Pinpoint the cell where the given text exists, returning its [X, Y] midpoint coordinate. 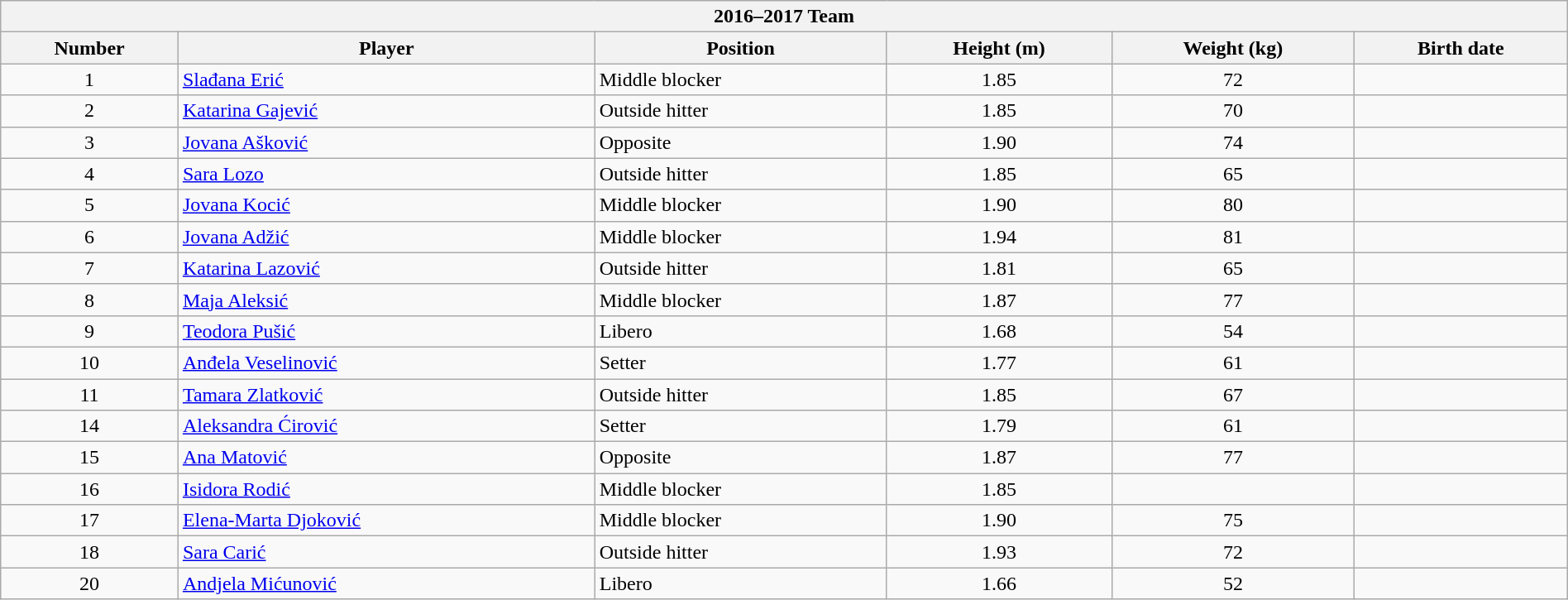
67 [1232, 395]
Ana Matović [386, 458]
6 [89, 237]
17 [89, 521]
Birth date [1461, 48]
Position [741, 48]
1.77 [999, 362]
Jovana Kocić [386, 205]
Aleksandra Ćirović [386, 426]
Maja Aleksić [386, 300]
Katarina Lazović [386, 268]
3 [89, 142]
15 [89, 458]
8 [89, 300]
Anđela Veselinović [386, 362]
1.68 [999, 331]
Teodora Pušić [386, 331]
20 [89, 583]
Slađana Erić [386, 79]
Jovana Ašković [386, 142]
74 [1232, 142]
Weight (kg) [1232, 48]
Katarina Gajević [386, 111]
54 [1232, 331]
1.79 [999, 426]
52 [1232, 583]
1 [89, 79]
1.94 [999, 237]
75 [1232, 521]
Height (m) [999, 48]
1.93 [999, 552]
2016–2017 Team [784, 17]
80 [1232, 205]
81 [1232, 237]
Sara Lozo [386, 174]
9 [89, 331]
5 [89, 205]
11 [89, 395]
Sara Carić [386, 552]
1.66 [999, 583]
Number [89, 48]
7 [89, 268]
14 [89, 426]
16 [89, 489]
18 [89, 552]
10 [89, 362]
2 [89, 111]
Andjela Mićunović [386, 583]
70 [1232, 111]
Jovana Adžić [386, 237]
Player [386, 48]
1.81 [999, 268]
Isidora Rodić [386, 489]
Tamara Zlatković [386, 395]
4 [89, 174]
Elena-Marta Djoković [386, 521]
